Determine the [x, y] coordinate at the center of the cell enclosing the given text.  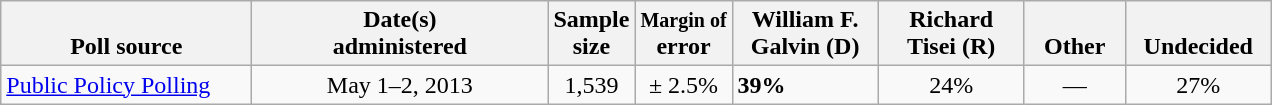
May 1–2, 2013 [400, 85]
William F.Galvin (D) [805, 34]
— [1074, 85]
Margin oferror [684, 34]
± 2.5% [684, 85]
27% [1198, 85]
Other [1074, 34]
RichardTisei (R) [951, 34]
Public Policy Polling [126, 85]
Poll source [126, 34]
24% [951, 85]
Undecided [1198, 34]
39% [805, 85]
Date(s)administered [400, 34]
1,539 [592, 85]
Samplesize [592, 34]
